Extract the (X, Y) coordinate from the center of the cell holding the provided text.  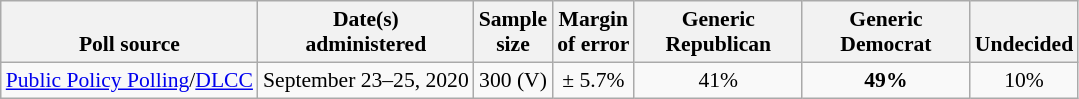
Samplesize (513, 32)
Date(s)administered (366, 32)
300 (V) (513, 80)
Poll source (130, 32)
GenericRepublican (718, 32)
Public Policy Polling/DLCC (130, 80)
10% (1024, 80)
GenericDemocrat (886, 32)
September 23–25, 2020 (366, 80)
Undecided (1024, 32)
41% (718, 80)
49% (886, 80)
Marginof error (593, 32)
± 5.7% (593, 80)
